Extract the (X, Y) coordinate from the center of the cell holding the provided text.  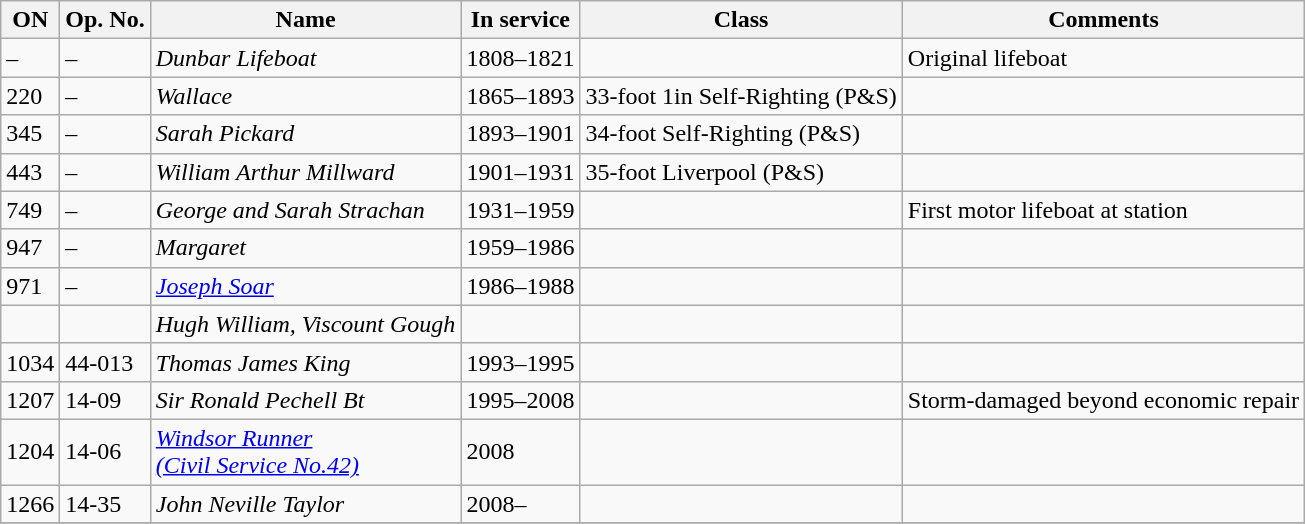
Sarah Pickard (306, 134)
1865–1893 (520, 96)
947 (30, 248)
Storm-damaged beyond economic repair (1103, 400)
ON (30, 20)
Thomas James King (306, 362)
220 (30, 96)
749 (30, 210)
William Arthur Millward (306, 172)
1266 (30, 503)
443 (30, 172)
1931–1959 (520, 210)
Op. No. (105, 20)
Windsor Runner(Civil Service No.42) (306, 452)
35-foot Liverpool (P&S) (741, 172)
Hugh William, Viscount Gough (306, 324)
In service (520, 20)
14-35 (105, 503)
971 (30, 286)
Wallace (306, 96)
1995–2008 (520, 400)
George and Sarah Strachan (306, 210)
44-013 (105, 362)
34-foot Self-Righting (P&S) (741, 134)
1808–1821 (520, 58)
1034 (30, 362)
2008 (520, 452)
2008– (520, 503)
1993–1995 (520, 362)
Sir Ronald Pechell Bt (306, 400)
345 (30, 134)
1204 (30, 452)
Dunbar Lifeboat (306, 58)
14-06 (105, 452)
33-foot 1in Self-Righting (P&S) (741, 96)
Margaret (306, 248)
John Neville Taylor (306, 503)
Original lifeboat (1103, 58)
1901–1931 (520, 172)
1986–1988 (520, 286)
Joseph Soar (306, 286)
14-09 (105, 400)
Comments (1103, 20)
First motor lifeboat at station (1103, 210)
1959–1986 (520, 248)
1893–1901 (520, 134)
1207 (30, 400)
Name (306, 20)
Class (741, 20)
